Identify which cell holds the provided text, then report its [X, Y] central coordinate. 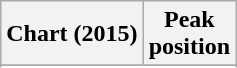
Peakposition [189, 34]
Chart (2015) [72, 34]
